Output the (X, Y) coordinate of the center of the cell containing the given text.  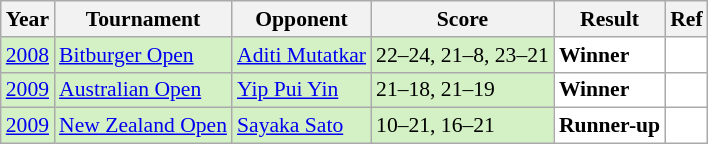
21–18, 21–19 (462, 90)
Ref (686, 19)
Year (28, 19)
Yip Pui Yin (302, 90)
Opponent (302, 19)
10–21, 16–21 (462, 126)
Tournament (143, 19)
New Zealand Open (143, 126)
Score (462, 19)
Result (610, 19)
22–24, 21–8, 23–21 (462, 55)
Bitburger Open (143, 55)
Australian Open (143, 90)
2008 (28, 55)
Runner-up (610, 126)
Aditi Mutatkar (302, 55)
Sayaka Sato (302, 126)
